Determine the [X, Y] coordinate at the center of the cell enclosing the given text.  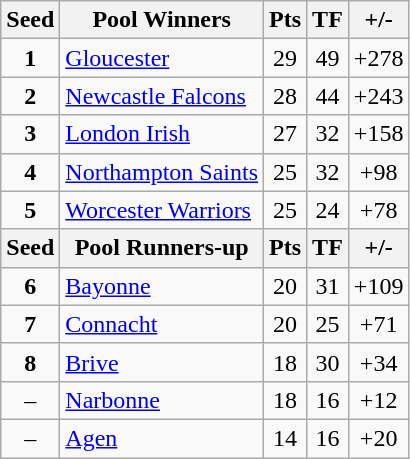
Agen [162, 438]
7 [30, 324]
28 [286, 96]
Pool Runners-up [162, 248]
+78 [378, 210]
31 [328, 286]
6 [30, 286]
5 [30, 210]
Northampton Saints [162, 172]
14 [286, 438]
29 [286, 58]
+98 [378, 172]
+278 [378, 58]
24 [328, 210]
Newcastle Falcons [162, 96]
Bayonne [162, 286]
+12 [378, 400]
49 [328, 58]
30 [328, 362]
8 [30, 362]
4 [30, 172]
+34 [378, 362]
+158 [378, 134]
London Irish [162, 134]
+20 [378, 438]
Pool Winners [162, 20]
2 [30, 96]
1 [30, 58]
Worcester Warriors [162, 210]
Brive [162, 362]
27 [286, 134]
44 [328, 96]
+243 [378, 96]
+109 [378, 286]
Connacht [162, 324]
+71 [378, 324]
3 [30, 134]
Narbonne [162, 400]
Gloucester [162, 58]
